Scan for the cell matching the given text and deliver its [X, Y] coordinate at center. 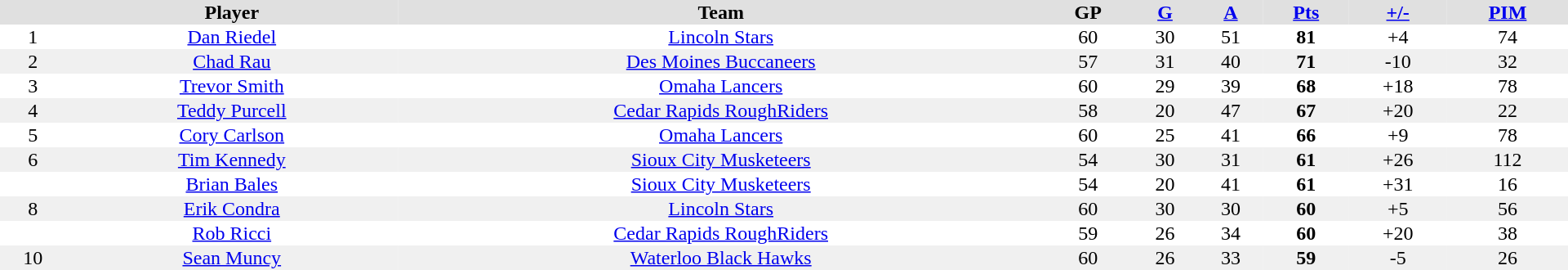
-10 [1398, 61]
57 [1088, 61]
6 [33, 160]
+26 [1398, 160]
+/- [1398, 12]
Trevor Smith [232, 86]
+4 [1398, 37]
Teddy Purcell [232, 110]
A [1231, 12]
51 [1231, 37]
+31 [1398, 184]
Team [720, 12]
Cory Carlson [232, 135]
Player [232, 12]
40 [1231, 61]
-5 [1398, 258]
16 [1508, 184]
2 [33, 61]
Waterloo Black Hawks [720, 258]
32 [1508, 61]
71 [1306, 61]
38 [1508, 233]
+5 [1398, 209]
Tim Kennedy [232, 160]
68 [1306, 86]
+18 [1398, 86]
Pts [1306, 12]
G [1165, 12]
81 [1306, 37]
4 [33, 110]
33 [1231, 258]
Brian Bales [232, 184]
PIM [1508, 12]
58 [1088, 110]
Dan Riedel [232, 37]
GP [1088, 12]
39 [1231, 86]
29 [1165, 86]
47 [1231, 110]
3 [33, 86]
25 [1165, 135]
66 [1306, 135]
8 [33, 209]
5 [33, 135]
56 [1508, 209]
67 [1306, 110]
Rob Ricci [232, 233]
10 [33, 258]
Erik Condra [232, 209]
Chad Rau [232, 61]
34 [1231, 233]
22 [1508, 110]
+9 [1398, 135]
Sean Muncy [232, 258]
74 [1508, 37]
112 [1508, 160]
1 [33, 37]
Des Moines Buccaneers [720, 61]
